From the cell containing the given text, extract its center point as (X, Y) coordinate. 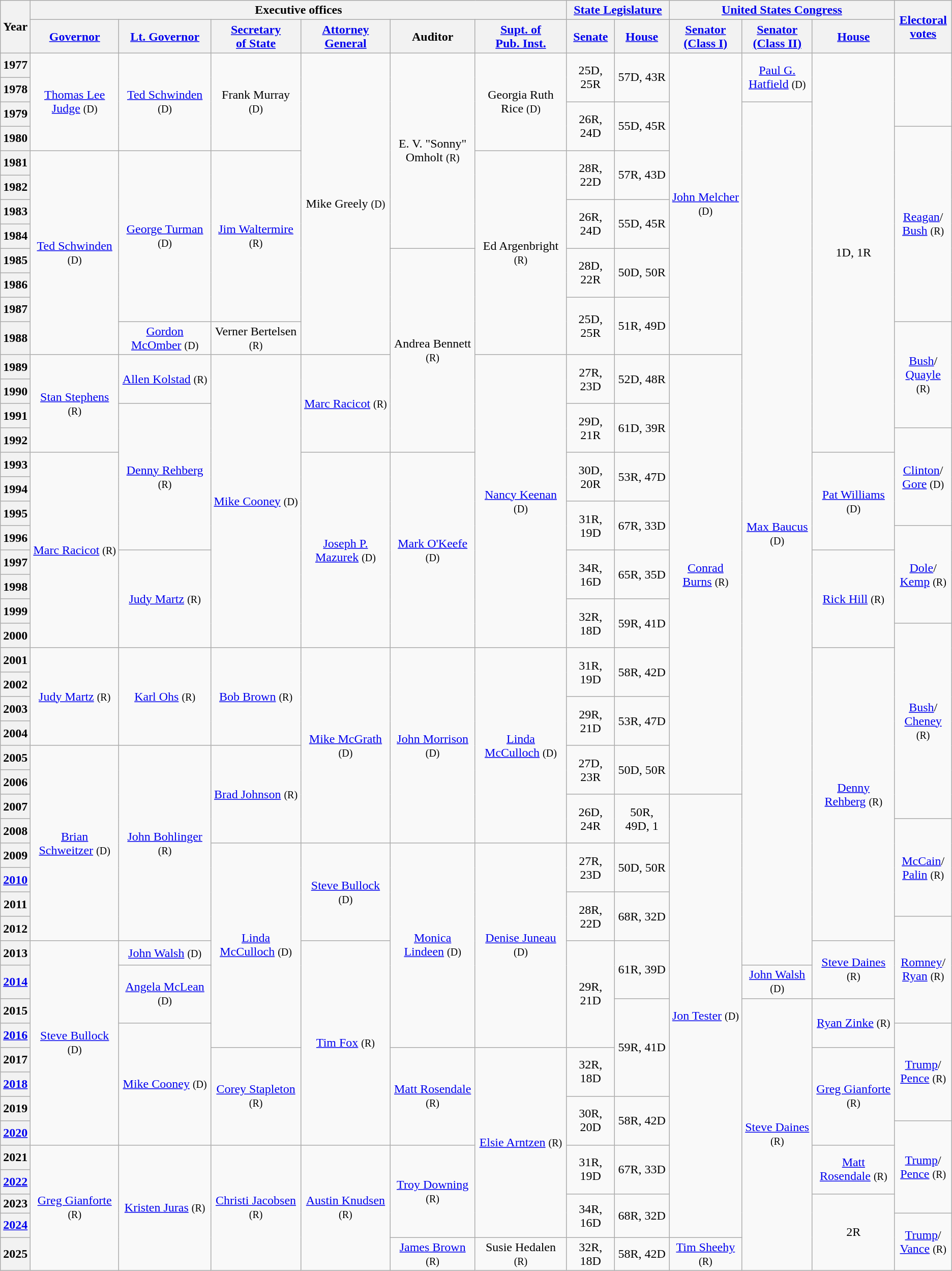
1992 (15, 440)
Pat Williams (D) (853, 501)
Electoralvotes (923, 26)
29D, 21R (590, 428)
Conrad Burns (R) (706, 574)
1982 (15, 187)
2005 (15, 758)
1D, 1R (853, 252)
Romney/Ryan (R) (923, 970)
65R, 35D (642, 574)
Tim Sheehy (R) (706, 1254)
1997 (15, 562)
Allen Kolstad (R) (165, 379)
Auditor (432, 37)
2001 (15, 660)
2010 (15, 880)
Christi Jacobsen (R) (256, 1208)
Gordon McOmber (D) (165, 338)
Executive offices (299, 10)
Troy Downing (R) (432, 1191)
James Brown (R) (432, 1254)
Secretaryof State (256, 37)
2025 (15, 1254)
30D, 20R (590, 477)
Senator(Class I) (706, 37)
George Turman (D) (165, 236)
1996 (15, 538)
1981 (15, 163)
Tim Fox (R) (345, 1043)
51R, 49D (642, 326)
Max Baucus (D) (777, 533)
Stan Stephens (R) (75, 403)
Mike Greely (D) (345, 204)
1980 (15, 138)
John Morrison (D) (432, 745)
1985 (15, 261)
2009 (15, 855)
1993 (15, 465)
Karl Ohs (R) (165, 697)
1984 (15, 236)
Nancy Keenan (D) (521, 501)
1988 (15, 338)
Senator(Class II) (777, 37)
1991 (15, 416)
1998 (15, 587)
27D, 23R (590, 770)
Governor (75, 37)
2011 (15, 904)
Senate (590, 37)
2017 (15, 1059)
50R, 49D, 1 (642, 819)
Joseph P. Mazurek (D) (345, 550)
Angela McLean (D) (165, 994)
2023 (15, 1203)
2013 (15, 953)
2007 (15, 806)
Clinton/Gore (D) (923, 477)
1987 (15, 309)
Denise Juneau (D) (521, 945)
2016 (15, 1035)
Bush/Quayle (R) (923, 374)
1995 (15, 513)
Mike McGrath (D) (345, 745)
1979 (15, 114)
2018 (15, 1084)
57R, 43D (642, 175)
Trump/Vance (R) (923, 1241)
Monica Lindeen (D) (432, 945)
John Melcher (D) (706, 204)
Supt. ofPub. Inst. (521, 37)
Ed Argenbright (R) (521, 252)
57D, 43R (642, 77)
1994 (15, 489)
2014 (15, 982)
Bob Brown (R) (256, 697)
Andrea Bennett (R) (432, 350)
Jim Waltermire (R) (256, 236)
1990 (15, 391)
Brad Johnson (R) (256, 794)
Frank Murray (D) (256, 102)
Bush/Cheney (R) (923, 721)
E. V. "Sonny"Omholt (R) (432, 151)
2021 (15, 1157)
Rick Hill (R) (853, 599)
1978 (15, 90)
2020 (15, 1133)
2004 (15, 733)
United States Congress (782, 10)
2002 (15, 684)
1986 (15, 285)
1977 (15, 65)
Reagan/Bush (R) (923, 224)
AttorneyGeneral (345, 37)
Brian Schweitzer (D) (75, 843)
State Legislature (618, 10)
26D, 24R (590, 819)
2022 (15, 1181)
Ryan Zinke (R) (853, 1023)
2003 (15, 709)
Kristen Juras (R) (165, 1208)
Verner Bertelsen (R) (256, 338)
Year (15, 26)
1983 (15, 212)
2008 (15, 831)
2024 (15, 1225)
30R, 20D (590, 1120)
Mark O'Keefe (D) (432, 550)
Georgia RuthRice (D) (521, 102)
28D, 22R (590, 273)
Paul G.Hatfield (D) (777, 77)
61D, 39R (642, 428)
Jon Tester (D) (706, 1016)
2012 (15, 929)
Thomas LeeJudge (D) (75, 102)
2006 (15, 782)
Dole/Kemp (R) (923, 574)
61R, 39D (642, 970)
2000 (15, 635)
1989 (15, 367)
52D, 48R (642, 379)
McCain/Palin (R) (923, 868)
2R (853, 1232)
2019 (15, 1108)
2015 (15, 1010)
Susie Hedalen (R) (521, 1254)
Austin Knudsen (R) (345, 1208)
Lt. Governor (165, 37)
Elsie Arntzen (R) (521, 1142)
Corey Stapleton (R) (256, 1096)
John Bohlinger (R) (165, 843)
1999 (15, 611)
